Locate the cell with the specified text and output its (X, Y) center coordinate. 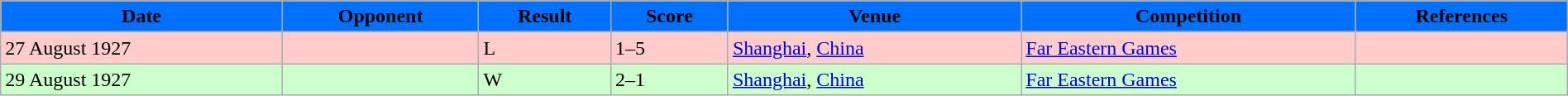
Result (545, 17)
Venue (874, 17)
1–5 (669, 48)
2–1 (669, 79)
27 August 1927 (142, 48)
Opponent (380, 17)
Score (669, 17)
Competition (1188, 17)
References (1461, 17)
W (545, 79)
Date (142, 17)
29 August 1927 (142, 79)
L (545, 48)
